Return [x, y] of the center of cell containing provided text 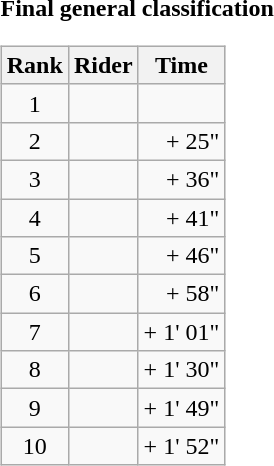
+ 1' 52" [182, 446]
Rank [34, 65]
3 [34, 179]
+ 1' 49" [182, 408]
2 [34, 141]
7 [34, 332]
10 [34, 446]
Time [182, 65]
+ 1' 01" [182, 332]
+ 1' 30" [182, 370]
+ 25" [182, 141]
4 [34, 217]
1 [34, 103]
+ 41" [182, 217]
+ 46" [182, 256]
9 [34, 408]
6 [34, 294]
+ 58" [182, 294]
Rider [103, 65]
+ 36" [182, 179]
5 [34, 256]
8 [34, 370]
